Find where the given text appears and provide that cell's center as (x, y) coordinate. 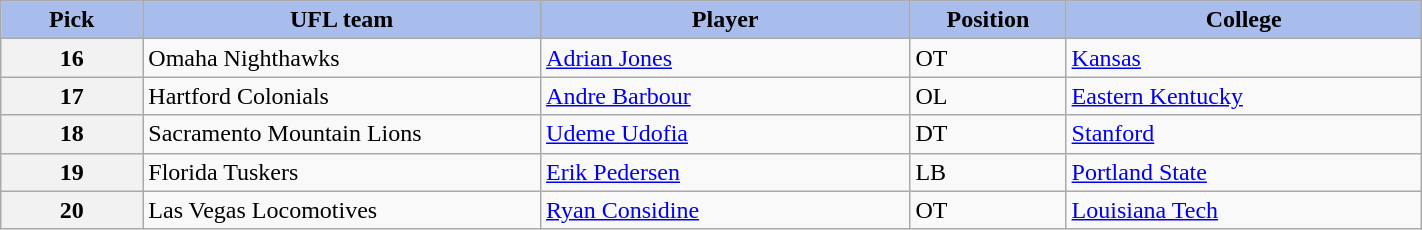
Louisiana Tech (1244, 210)
Sacramento Mountain Lions (342, 134)
Pick (72, 20)
Udeme Udofia (726, 134)
18 (72, 134)
UFL team (342, 20)
17 (72, 96)
College (1244, 20)
Andre Barbour (726, 96)
Omaha Nighthawks (342, 58)
Adrian Jones (726, 58)
16 (72, 58)
20 (72, 210)
Florida Tuskers (342, 172)
Erik Pedersen (726, 172)
Player (726, 20)
19 (72, 172)
Ryan Considine (726, 210)
LB (988, 172)
Las Vegas Locomotives (342, 210)
DT (988, 134)
Position (988, 20)
Stanford (1244, 134)
Portland State (1244, 172)
OL (988, 96)
Kansas (1244, 58)
Eastern Kentucky (1244, 96)
Hartford Colonials (342, 96)
